Provide the (x, y) coordinate of the cell's center where the given text is located.  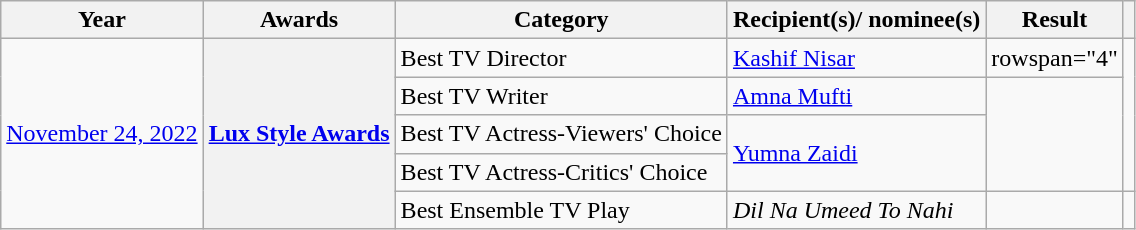
Category (561, 20)
Result (1055, 20)
Yumna Zaidi (856, 153)
Lux Style Awards (299, 134)
Amna Mufti (856, 96)
Best TV Actress-Critics' Choice (561, 172)
Kashif Nisar (856, 58)
rowspan="4" (1055, 58)
Best TV Actress-Viewers' Choice (561, 134)
November 24, 2022 (102, 134)
Best TV Writer (561, 96)
Awards (299, 20)
Best Ensemble TV Play (561, 210)
Best TV Director (561, 58)
Dil Na Umeed To Nahi (856, 210)
Recipient(s)/ nominee(s) (856, 20)
Year (102, 20)
